Scan for the cell matching the given text and deliver its (X, Y) coordinate at center. 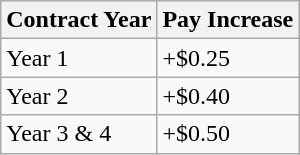
Contract Year (79, 20)
+$0.40 (228, 96)
Year 2 (79, 96)
+$0.50 (228, 134)
Year 3 & 4 (79, 134)
+$0.25 (228, 58)
Pay Increase (228, 20)
Year 1 (79, 58)
